Output the (x, y) coordinate of the center of the cell containing the given text.  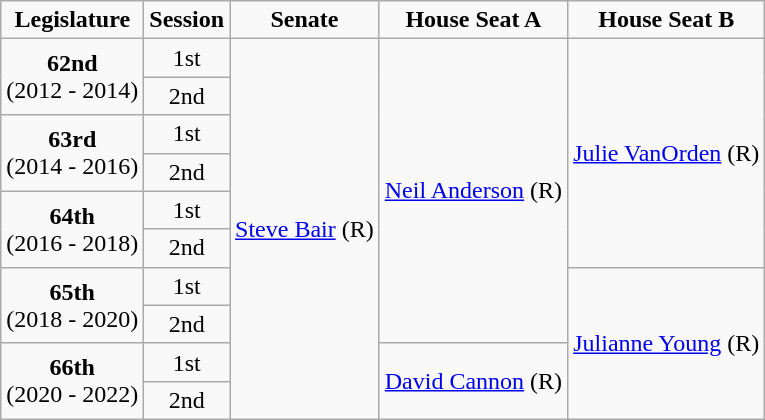
Julianne Young (R) (666, 343)
Steve Bair (R) (305, 230)
66th (2020 - 2022) (72, 381)
Session (187, 20)
House Seat B (666, 20)
House Seat A (473, 20)
Neil Anderson (R) (473, 191)
Senate (305, 20)
David Cannon (R) (473, 381)
Julie VanOrden (R) (666, 153)
62nd (2012 - 2014) (72, 77)
63rd (2014 - 2016) (72, 153)
65th (2018 - 2020) (72, 305)
Legislature (72, 20)
64th (2016 - 2018) (72, 229)
